Search for the cell housing the specified text and yield its [X, Y] center coordinate. 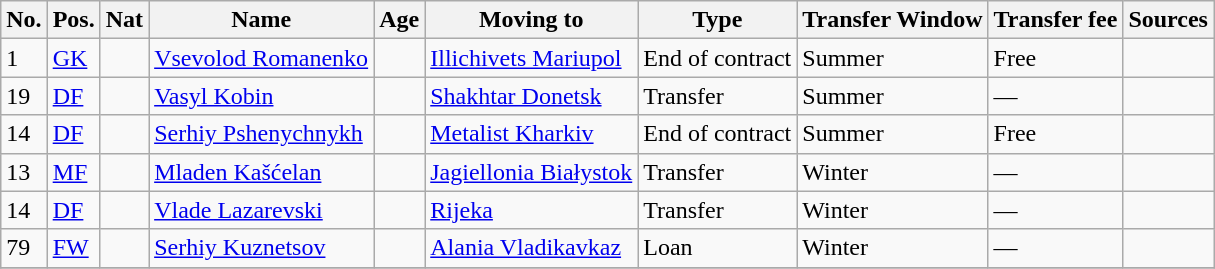
Transfer fee [1056, 20]
Name [262, 20]
FW [74, 248]
Rijeka [532, 210]
Nat [124, 20]
1 [24, 58]
Vsevolod Romanenko [262, 58]
Type [718, 20]
Moving to [532, 20]
Pos. [74, 20]
GK [74, 58]
Alania Vladikavkaz [532, 248]
Sources [1168, 20]
Jagiellonia Białystok [532, 172]
Age [400, 20]
Serhiy Kuznetsov [262, 248]
Vasyl Kobin [262, 96]
Illichivets Mariupol [532, 58]
Metalist Kharkiv [532, 134]
79 [24, 248]
Transfer Window [892, 20]
Mladen Kašćelan [262, 172]
Shakhtar Donetsk [532, 96]
MF [74, 172]
Loan [718, 248]
No. [24, 20]
19 [24, 96]
Serhiy Pshenychnykh [262, 134]
Vlade Lazarevski [262, 210]
13 [24, 172]
